Capture the cell that displays the provided text and extract its [X, Y] central coordinate. 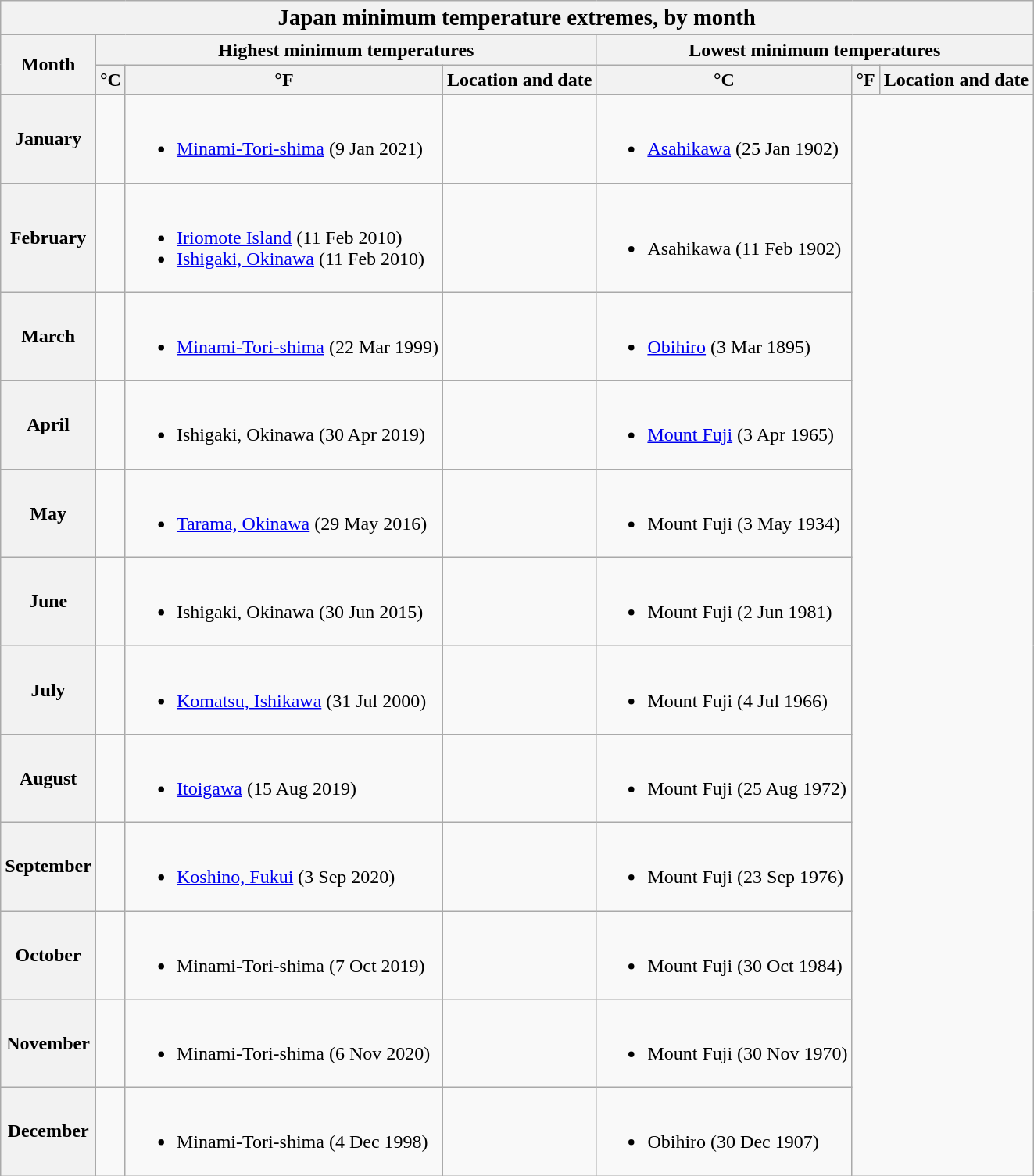
Tarama, Okinawa (29 May 2016) [284, 513]
Mount Fuji (2 Jun 1981) [724, 602]
August [48, 778]
October [48, 955]
Month [48, 65]
July [48, 689]
Obihiro (30 Dec 1907) [724, 1131]
May [48, 513]
December [48, 1131]
February [48, 238]
Mount Fuji (30 Oct 1984) [724, 955]
Lowest minimum temperatures [814, 50]
January [48, 139]
Mount Fuji (4 Jul 1966) [724, 689]
Minami-Tori-shima (7 Oct 2019) [284, 955]
Japan minimum temperature extremes, by month [517, 18]
Ishigaki, Okinawa (30 Jun 2015) [284, 602]
Mount Fuji (30 Nov 1970) [724, 1044]
Minami-Tori-shima (22 Mar 1999) [284, 336]
September [48, 866]
June [48, 602]
Obihiro (3 Mar 1895) [724, 336]
Mount Fuji (23 Sep 1976) [724, 866]
Koshino, Fukui (3 Sep 2020) [284, 866]
Komatsu, Ishikawa (31 Jul 2000) [284, 689]
Mount Fuji (25 Aug 1972) [724, 778]
Asahikawa (25 Jan 1902) [724, 139]
Minami-Tori-shima (6 Nov 2020) [284, 1044]
Ishigaki, Okinawa (30 Apr 2019) [284, 425]
Itoigawa (15 Aug 2019) [284, 778]
March [48, 336]
Asahikawa (11 Feb 1902) [724, 238]
Mount Fuji (3 Apr 1965) [724, 425]
Highest minimum temperatures [345, 50]
Mount Fuji (3 May 1934) [724, 513]
Iriomote Island (11 Feb 2010)Ishigaki, Okinawa (11 Feb 2010) [284, 238]
November [48, 1044]
Minami-Tori-shima (4 Dec 1998) [284, 1131]
April [48, 425]
Minami-Tori-shima (9 Jan 2021) [284, 139]
